For the text-containing cell, return its midpoint in [x, y] coordinate format. 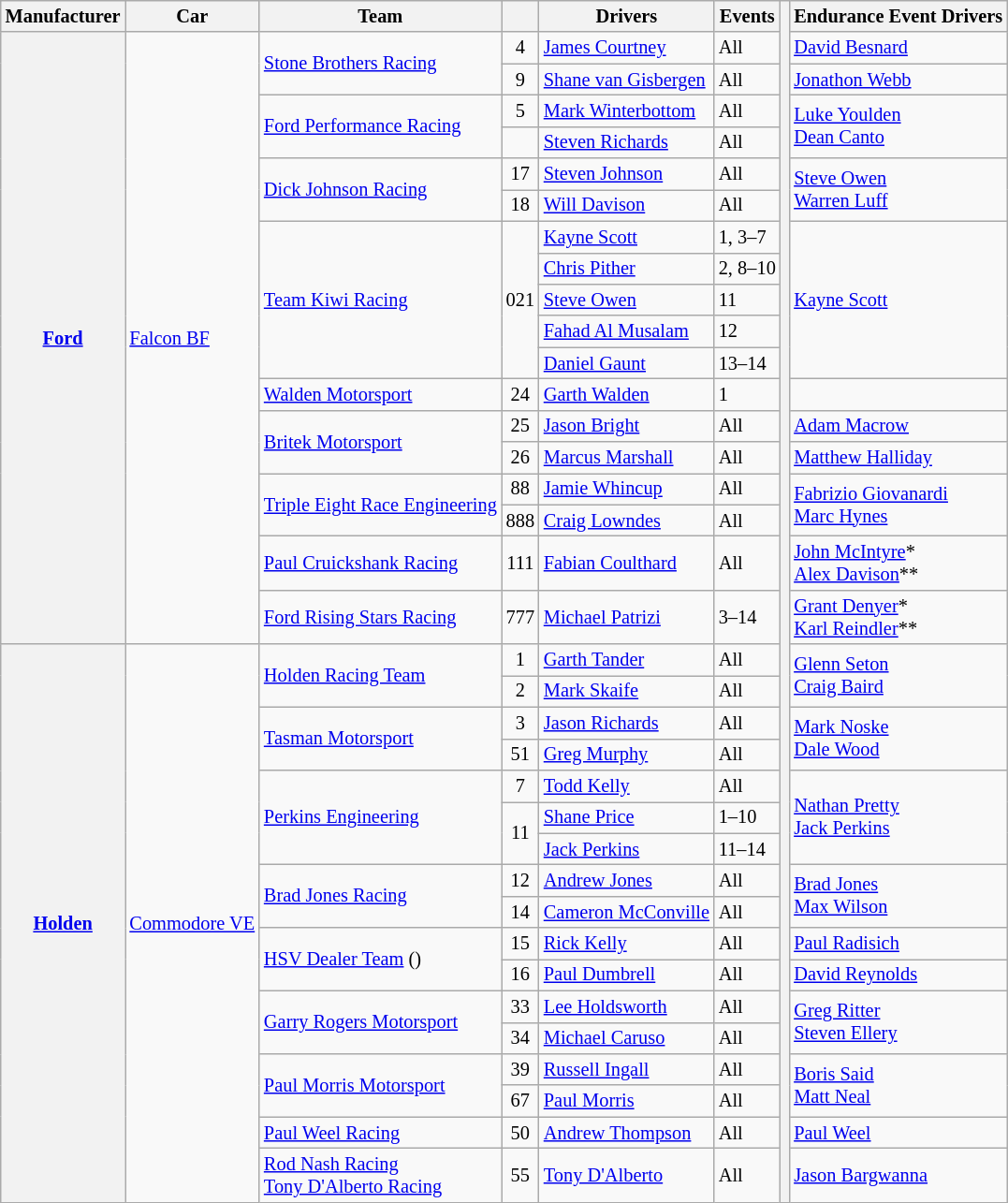
Britek Motorsport [380, 442]
Commodore VE [193, 923]
Perkins Engineering [380, 816]
34 [520, 1038]
Russell Ingall [627, 1069]
Steven Richards [627, 142]
James Courtney [627, 48]
Walden Motorsport [380, 394]
Jamie Whincup [627, 489]
13–14 [747, 363]
7 [520, 785]
Michael Patrizi [627, 617]
Rod Nash RacingTony D'Alberto Racing [380, 1175]
16 [520, 975]
17 [520, 174]
26 [520, 458]
9 [520, 80]
Boris Said Matt Neal [898, 1084]
Falcon BF [193, 338]
39 [520, 1069]
Daniel Gaunt [627, 363]
Drivers [627, 16]
2, 8–10 [747, 269]
Triple Eight Race Engineering [380, 504]
Paul Dumbrell [627, 975]
24 [520, 394]
Fabian Coulthard [627, 563]
51 [520, 755]
Paul Morris [627, 1101]
Manufacturer [64, 16]
Cameron McConville [627, 912]
Andrew Thompson [627, 1133]
Stone Brothers Racing [380, 64]
Matthew Halliday [898, 458]
Craig Lowndes [627, 521]
Tasman Motorsport [380, 738]
Jason Bargwanna [898, 1175]
14 [520, 912]
Will Davison [627, 205]
Ford [64, 338]
Events [747, 16]
Mark Winterbottom [627, 110]
Steve Owen [627, 300]
Fabrizio Giovanardi Marc Hynes [898, 504]
5 [520, 110]
Marcus Marshall [627, 458]
1, 3–7 [747, 237]
888 [520, 521]
Team Kiwi Racing [380, 300]
Holden Racing Team [380, 676]
55 [520, 1175]
Lee Holdsworth [627, 1006]
Jason Bright [627, 426]
25 [520, 426]
Jason Richards [627, 723]
Steve Owen Warren Luff [898, 189]
2 [520, 691]
Brad Jones Racing [380, 895]
HSV Dealer Team () [380, 959]
Glenn Seton Craig Baird [898, 676]
88 [520, 489]
111 [520, 563]
Nathan Pretty Jack Perkins [898, 816]
Mark Noske Dale Wood [898, 738]
Greg Ritter Steven Ellery [898, 1022]
Grant Denyer* Karl Reindler** [898, 617]
Chris Pither [627, 269]
Endurance Event Drivers [898, 16]
Adam Macrow [898, 426]
33 [520, 1006]
Ford Rising Stars Racing [380, 617]
18 [520, 205]
3–14 [747, 617]
15 [520, 944]
777 [520, 617]
Greg Murphy [627, 755]
11–14 [747, 849]
John McIntyre* Alex Davison** [898, 563]
4 [520, 48]
1–10 [747, 817]
David Reynolds [898, 975]
Paul Weel Racing [380, 1133]
Team [380, 16]
Shane Price [627, 817]
Paul Weel [898, 1133]
Fahad Al Musalam [627, 331]
50 [520, 1133]
Luke Youlden Dean Canto [898, 125]
Paul Cruickshank Racing [380, 563]
3 [520, 723]
Mark Skaife [627, 691]
Shane van Gisbergen [627, 80]
Ford Performance Racing [380, 125]
Garth Walden [627, 394]
Holden [64, 923]
Jack Perkins [627, 849]
Car [193, 16]
Michael Caruso [627, 1038]
Brad Jones Max Wilson [898, 895]
Garry Rogers Motorsport [380, 1022]
Todd Kelly [627, 785]
Andrew Jones [627, 880]
Jonathon Webb [898, 80]
Tony D'Alberto [627, 1175]
67 [520, 1101]
021 [520, 300]
Dick Johnson Racing [380, 189]
Paul Radisich [898, 944]
David Besnard [898, 48]
Paul Morris Motorsport [380, 1084]
Steven Johnson [627, 174]
Garth Tander [627, 660]
Rick Kelly [627, 944]
